Output the (x, y) coordinate of the center of the cell containing the given text.  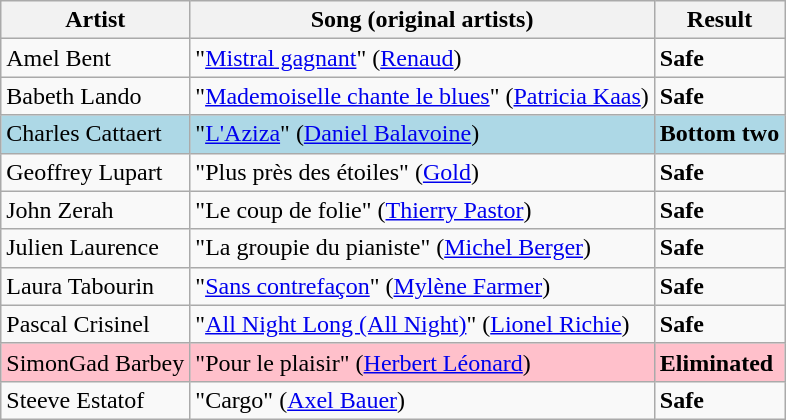
Julien Laurence (96, 248)
"All Night Long (All Night)" (Lionel Richie) (422, 324)
Eliminated (719, 362)
"Cargo" (Axel Bauer) (422, 400)
Steeve Estatof (96, 400)
"Sans contrefaçon" (Mylène Farmer) (422, 286)
Babeth Lando (96, 96)
Amel Bent (96, 58)
"Pour le plaisir" (Herbert Léonard) (422, 362)
Charles Cattaert (96, 134)
"L'Aziza" (Daniel Balavoine) (422, 134)
"La groupie du pianiste" (Michel Berger) (422, 248)
Pascal Crisinel (96, 324)
Bottom two (719, 134)
Song (original artists) (422, 20)
"Plus près des étoiles" (Gold) (422, 172)
SimonGad Barbey (96, 362)
Laura Tabourin (96, 286)
Geoffrey Lupart (96, 172)
"Le coup de folie" (Thierry Pastor) (422, 210)
Result (719, 20)
"Mademoiselle chante le blues" (Patricia Kaas) (422, 96)
Artist (96, 20)
John Zerah (96, 210)
"Mistral gagnant" (Renaud) (422, 58)
